Determine the [X, Y] coordinate at the center of the cell enclosing the given text.  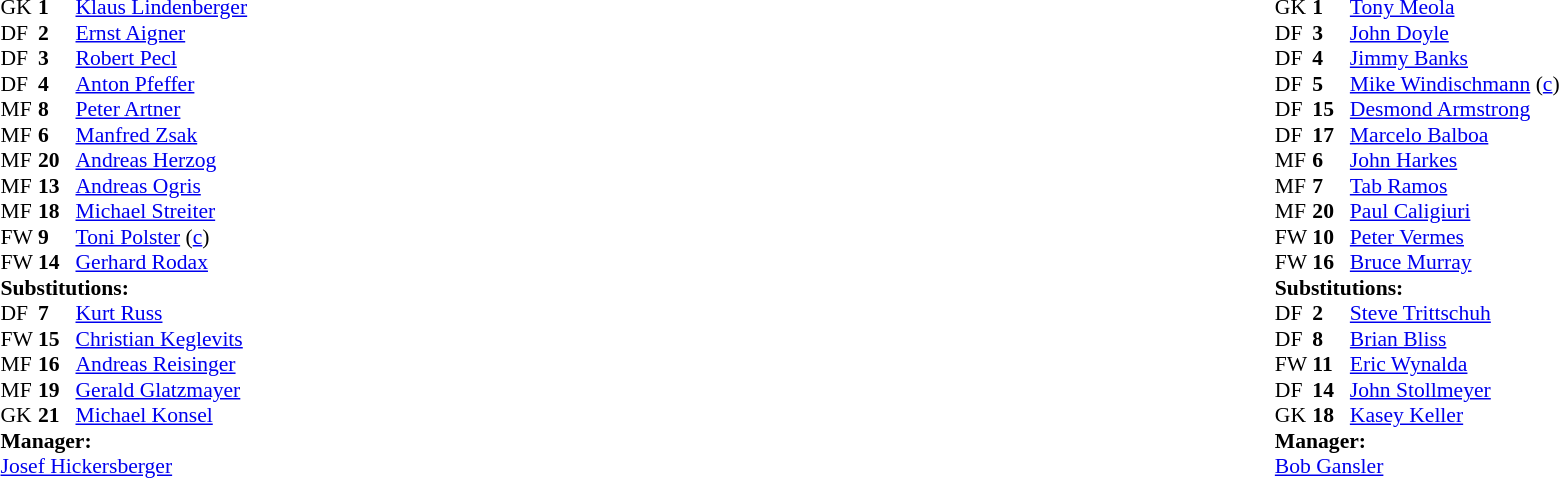
Andreas Ogris [162, 186]
Michael Konsel [162, 415]
Anton Pfeffer [162, 84]
5 [1331, 84]
Kurt Russ [162, 313]
Andreas Herzog [162, 161]
Christian Keglevits [162, 339]
13 [57, 186]
Andreas Reisinger [162, 365]
Peter Artner [162, 109]
Toni Polster (c) [162, 237]
Gerald Glatzmayer [162, 390]
Ernst Aigner [162, 33]
Manager: [124, 441]
11 [1331, 365]
Robert Pecl [162, 59]
17 [1331, 135]
Manfred Zsak [162, 135]
Michael Streiter [162, 211]
21 [57, 415]
9 [57, 237]
19 [57, 390]
Gerhard Rodax [162, 263]
Substitutions: [124, 288]
10 [1331, 237]
